From the cell containing the given text, extract its center point as (X, Y) coordinate. 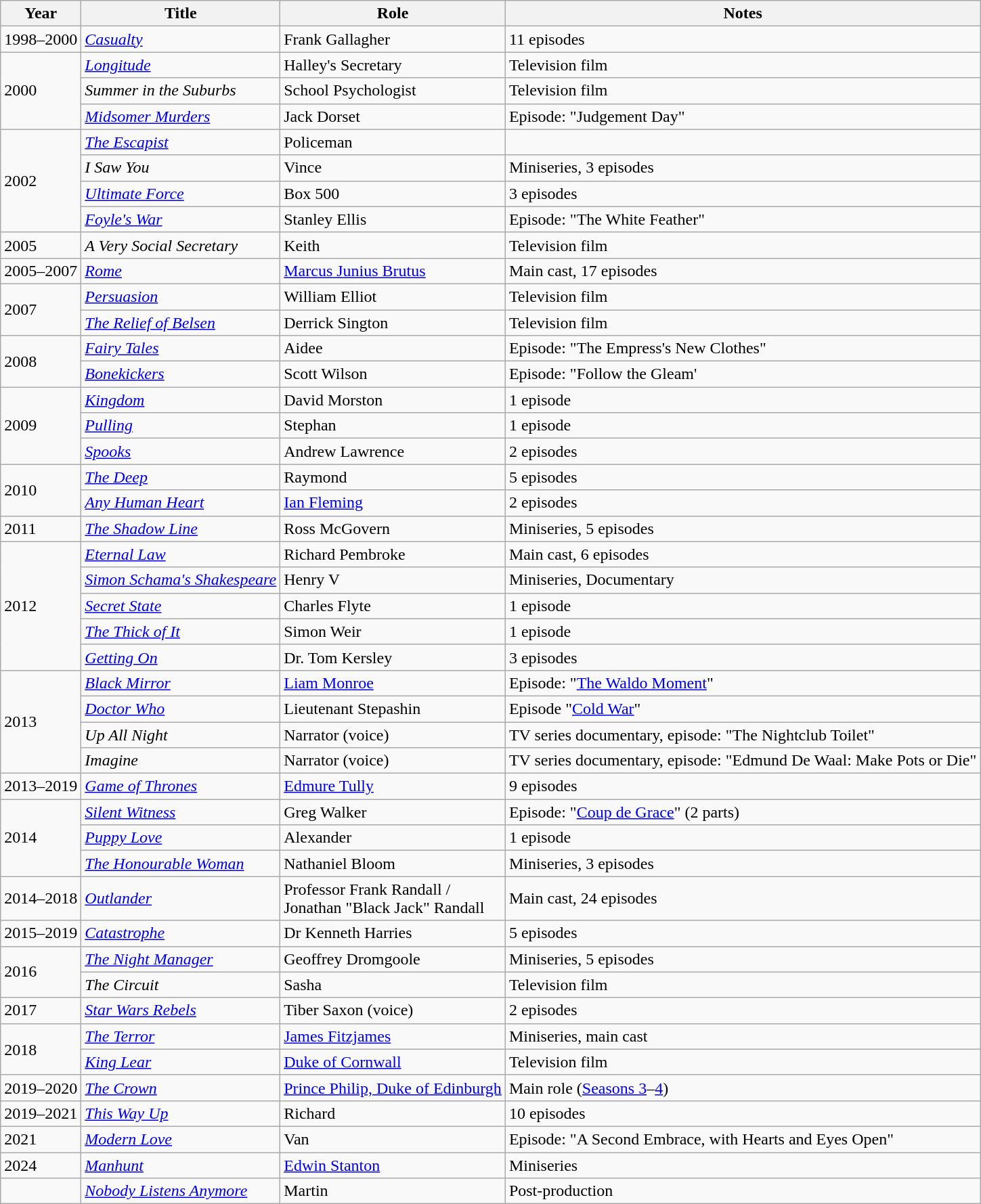
Policeman (393, 142)
Midsomer Murders (181, 116)
Kingdom (181, 400)
Episode: "The Empress's New Clothes" (742, 349)
Doctor Who (181, 709)
Main cast, 17 episodes (742, 271)
Duke of Cornwall (393, 1062)
The Terror (181, 1036)
Frank Gallagher (393, 39)
Summer in the Suburbs (181, 91)
The Thick of It (181, 631)
Casualty (181, 39)
2008 (41, 361)
Episode: "Coup de Grace" (2 parts) (742, 812)
Main role (Seasons 3–4) (742, 1088)
David Morston (393, 400)
Eternal Law (181, 554)
The Deep (181, 477)
The Escapist (181, 142)
Post-production (742, 1191)
2005–2007 (41, 271)
Rome (181, 271)
Outlander (181, 899)
Ultimate Force (181, 194)
The Circuit (181, 985)
Fairy Tales (181, 349)
Liam Monroe (393, 683)
Ross McGovern (393, 529)
Any Human Heart (181, 503)
2014–2018 (41, 899)
Episode: "A Second Embrace, with Hearts and Eyes Open" (742, 1139)
1998–2000 (41, 39)
Black Mirror (181, 683)
2018 (41, 1049)
Imagine (181, 761)
Notes (742, 14)
Sasha (393, 985)
Longitude (181, 65)
The Shadow Line (181, 529)
2013 (41, 721)
Year (41, 14)
Martin (393, 1191)
Miniseries, Documentary (742, 580)
I Saw You (181, 168)
Professor Frank Randall / Jonathan "Black Jack" Randall (393, 899)
2005 (41, 245)
Derrick Sington (393, 323)
Nathaniel Bloom (393, 864)
The Night Manager (181, 959)
Persuasion (181, 296)
Secret State (181, 606)
2016 (41, 972)
A Very Social Secretary (181, 245)
Richard (393, 1113)
Dr. Tom Kersley (393, 657)
9 episodes (742, 786)
2024 (41, 1165)
2007 (41, 309)
Richard Pembroke (393, 554)
Getting On (181, 657)
Marcus Junius Brutus (393, 271)
Puppy Love (181, 838)
Simon Schama's Shakespeare (181, 580)
2017 (41, 1010)
2015–2019 (41, 933)
Spooks (181, 451)
Halley's Secretary (393, 65)
11 episodes (742, 39)
Lieutenant Stepashin (393, 709)
Vince (393, 168)
Miniseries (742, 1165)
TV series documentary, episode: "Edmund De Waal: Make Pots or Die" (742, 761)
2021 (41, 1139)
2000 (41, 91)
Episode: "The White Feather" (742, 219)
Episode: "The Waldo Moment" (742, 683)
Stanley Ellis (393, 219)
Tiber Saxon (voice) (393, 1010)
Keith (393, 245)
Pulling (181, 426)
Edwin Stanton (393, 1165)
Miniseries, main cast (742, 1036)
Van (393, 1139)
TV series documentary, episode: "The Nightclub Toilet" (742, 734)
Greg Walker (393, 812)
King Lear (181, 1062)
Role (393, 14)
Simon Weir (393, 631)
Box 500 (393, 194)
2009 (41, 426)
Henry V (393, 580)
Episode: "Follow the Gleam' (742, 374)
Catastrophe (181, 933)
Nobody Listens Anymore (181, 1191)
Geoffrey Dromgoole (393, 959)
2019–2020 (41, 1088)
2014 (41, 838)
Game of Thrones (181, 786)
Charles Flyte (393, 606)
2011 (41, 529)
Aidee (393, 349)
William Elliot (393, 296)
Main cast, 6 episodes (742, 554)
The Crown (181, 1088)
Raymond (393, 477)
Title (181, 14)
Star Wars Rebels (181, 1010)
Scott Wilson (393, 374)
Foyle's War (181, 219)
Main cast, 24 episodes (742, 899)
2019–2021 (41, 1113)
Alexander (393, 838)
School Psychologist (393, 91)
Andrew Lawrence (393, 451)
Ian Fleming (393, 503)
2012 (41, 606)
Episode: "Judgement Day" (742, 116)
The Relief of Belsen (181, 323)
10 episodes (742, 1113)
Modern Love (181, 1139)
2010 (41, 490)
James Fitzjames (393, 1036)
Bonekickers (181, 374)
Dr Kenneth Harries (393, 933)
Prince Philip, Duke of Edinburgh (393, 1088)
Stephan (393, 426)
Silent Witness (181, 812)
Episode "Cold War" (742, 709)
2002 (41, 181)
Jack Dorset (393, 116)
Manhunt (181, 1165)
The Honourable Woman (181, 864)
2013–2019 (41, 786)
This Way Up (181, 1113)
Edmure Tully (393, 786)
Up All Night (181, 734)
